Find where the given text appears and provide that cell's center as (x, y) coordinate. 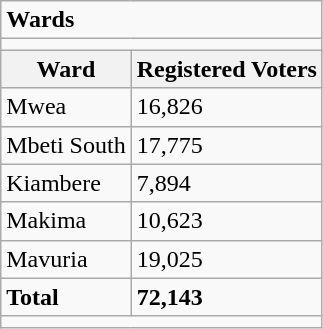
10,623 (226, 221)
Makima (66, 221)
19,025 (226, 259)
Mwea (66, 107)
17,775 (226, 145)
Wards (162, 20)
Kiambere (66, 183)
Mavuria (66, 259)
72,143 (226, 297)
Mbeti South (66, 145)
Total (66, 297)
Registered Voters (226, 69)
16,826 (226, 107)
7,894 (226, 183)
Ward (66, 69)
